Capture the cell that displays the provided text and extract its (x, y) central coordinate. 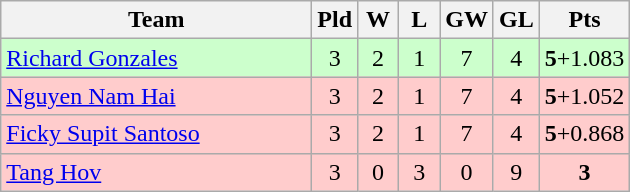
Ficky Supit Santoso (156, 134)
Pld (335, 20)
Richard Gonzales (156, 58)
9 (516, 172)
Team (156, 20)
Tang Hov (156, 172)
5+0.868 (584, 134)
W (378, 20)
GW (467, 20)
Pts (584, 20)
5+1.083 (584, 58)
Nguyen Nam Hai (156, 96)
5+1.052 (584, 96)
L (420, 20)
GL (516, 20)
